Locate the cell with the specified text and output its (x, y) center coordinate. 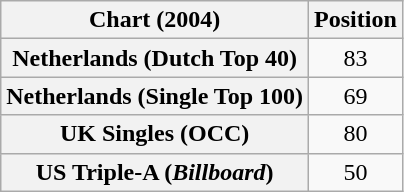
83 (356, 58)
69 (356, 96)
Netherlands (Dutch Top 40) (155, 58)
50 (356, 172)
Netherlands (Single Top 100) (155, 96)
US Triple-A (Billboard) (155, 172)
UK Singles (OCC) (155, 134)
80 (356, 134)
Chart (2004) (155, 20)
Position (356, 20)
